Output the [x, y] coordinate of the center of the cell containing the given text.  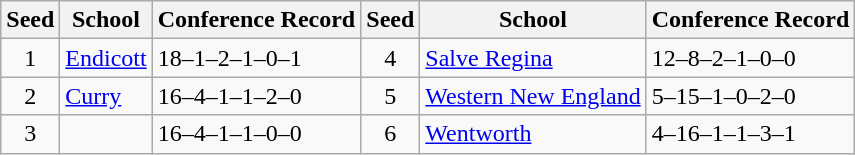
1 [30, 58]
16–4–1–1–0–0 [256, 134]
3 [30, 134]
Curry [106, 96]
5 [390, 96]
5–15–1–0–2–0 [750, 96]
Endicott [106, 58]
4 [390, 58]
6 [390, 134]
4–16–1–1–3–1 [750, 134]
2 [30, 96]
Salve Regina [533, 58]
12–8–2–1–0–0 [750, 58]
Wentworth [533, 134]
18–1–2–1–0–1 [256, 58]
16–4–1–1–2–0 [256, 96]
Western New England [533, 96]
